Return (x, y) of the center of cell containing provided text 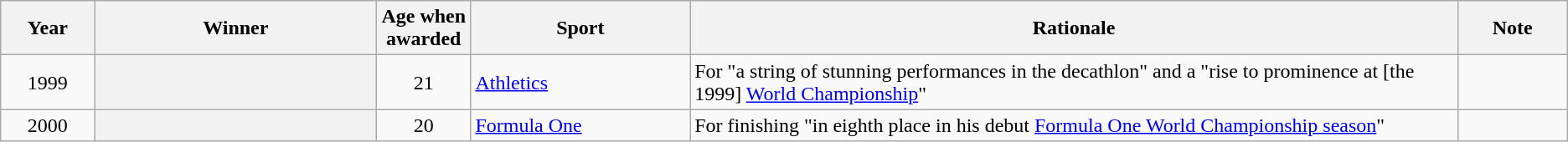
1999 (48, 82)
For finishing "in eighth place in his debut Formula One World Championship season" (1074, 125)
21 (424, 82)
Rationale (1074, 28)
Note (1513, 28)
20 (424, 125)
Age when awarded (424, 28)
Athletics (580, 82)
Formula One (580, 125)
Year (48, 28)
Sport (580, 28)
Winner (236, 28)
For "a string of stunning performances in the decathlon" and a "rise to prominence at [the 1999] World Championship" (1074, 82)
2000 (48, 125)
